Return the [x, y] coordinate for the center point of the cell that contains the specified text.  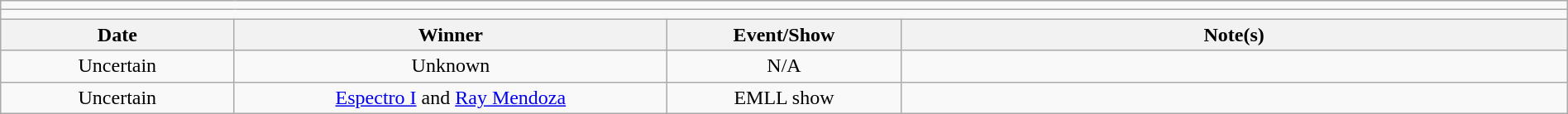
N/A [784, 66]
Winner [451, 35]
EMLL show [784, 97]
Date [117, 35]
Espectro I and Ray Mendoza [451, 97]
Unknown [451, 66]
Note(s) [1234, 35]
Event/Show [784, 35]
